Determine the [X, Y] coordinate at the center of the cell enclosing the given text.  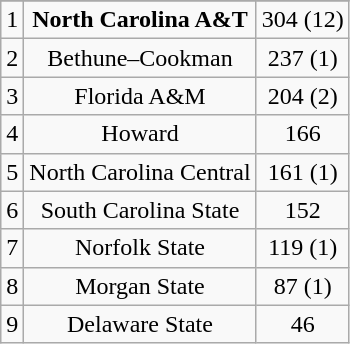
119 (1) [302, 248]
2 [12, 58]
4 [12, 134]
8 [12, 286]
161 (1) [302, 172]
South Carolina State [140, 210]
5 [12, 172]
Delaware State [140, 324]
9 [12, 324]
Florida A&M [140, 96]
Howard [140, 134]
237 (1) [302, 58]
North Carolina Central [140, 172]
152 [302, 210]
6 [12, 210]
Bethune–Cookman [140, 58]
7 [12, 248]
166 [302, 134]
1 [12, 20]
46 [302, 324]
Norfolk State [140, 248]
87 (1) [302, 286]
North Carolina A&T [140, 20]
3 [12, 96]
204 (2) [302, 96]
Morgan State [140, 286]
304 (12) [302, 20]
